From the cell containing the given text, extract its center point as [x, y] coordinate. 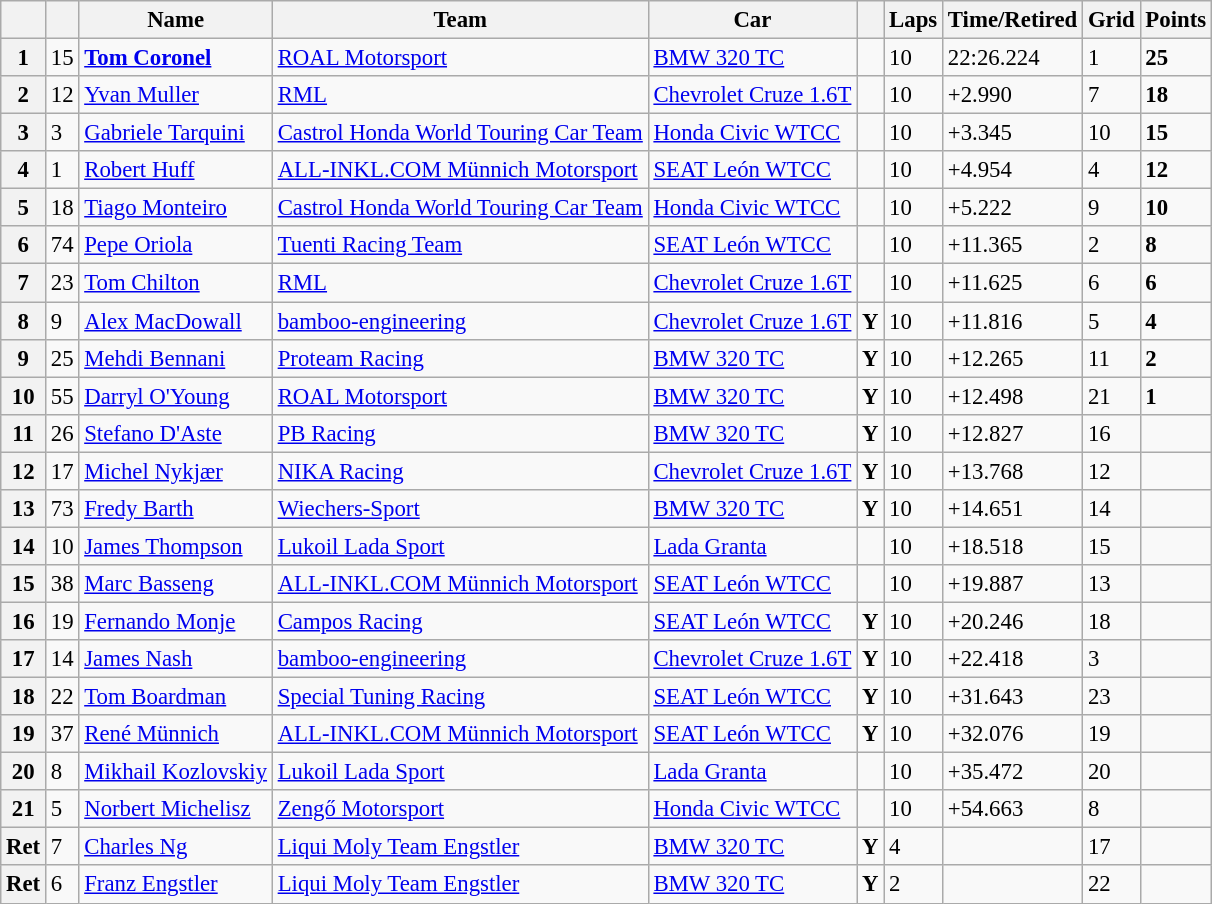
Wiechers-Sport [460, 509]
Time/Retired [1012, 20]
+20.246 [1012, 621]
73 [62, 509]
+5.222 [1012, 208]
Tuenti Racing Team [460, 245]
+54.663 [1012, 809]
+13.768 [1012, 471]
Alex MacDowall [176, 321]
Darryl O'Young [176, 396]
Mehdi Bennani [176, 358]
Pepe Oriola [176, 245]
René Münnich [176, 734]
Car [752, 20]
Zengő Motorsport [460, 809]
Marc Basseng [176, 584]
+4.954 [1012, 170]
PB Racing [460, 433]
Points [1176, 20]
Gabriele Tarquini [176, 133]
+19.887 [1012, 584]
Robert Huff [176, 170]
+2.990 [1012, 95]
+14.651 [1012, 509]
Michel Nykjær [176, 471]
Name [176, 20]
Campos Racing [460, 621]
Franz Engstler [176, 885]
+11.365 [1012, 245]
NIKA Racing [460, 471]
Tom Boardman [176, 697]
Tiago Monteiro [176, 208]
+31.643 [1012, 697]
James Nash [176, 659]
Fredy Barth [176, 509]
Mikhail Kozlovskiy [176, 772]
+35.472 [1012, 772]
Stefano D'Aste [176, 433]
Special Tuning Racing [460, 697]
Grid [1112, 20]
Team [460, 20]
+12.498 [1012, 396]
+18.518 [1012, 546]
+22.418 [1012, 659]
+12.827 [1012, 433]
Yvan Muller [176, 95]
Fernando Monje [176, 621]
+11.816 [1012, 321]
Norbert Michelisz [176, 809]
Laps [914, 20]
Charles Ng [176, 847]
+11.625 [1012, 283]
Tom Chilton [176, 283]
+12.265 [1012, 358]
37 [62, 734]
+3.345 [1012, 133]
74 [62, 245]
26 [62, 433]
James Thompson [176, 546]
22:26.224 [1012, 58]
55 [62, 396]
Tom Coronel [176, 58]
Proteam Racing [460, 358]
+32.076 [1012, 734]
38 [62, 584]
